Return (X, Y) of the center of cell containing provided text 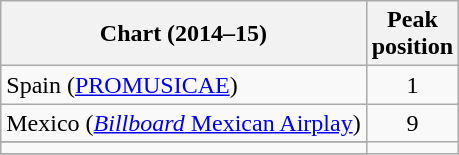
Chart (2014–15) (184, 34)
9 (412, 123)
1 (412, 85)
Spain (PROMUSICAE) (184, 85)
Peakposition (412, 34)
Mexico (Billboard Mexican Airplay) (184, 123)
